Find where the given text appears and provide that cell's center as [X, Y] coordinate. 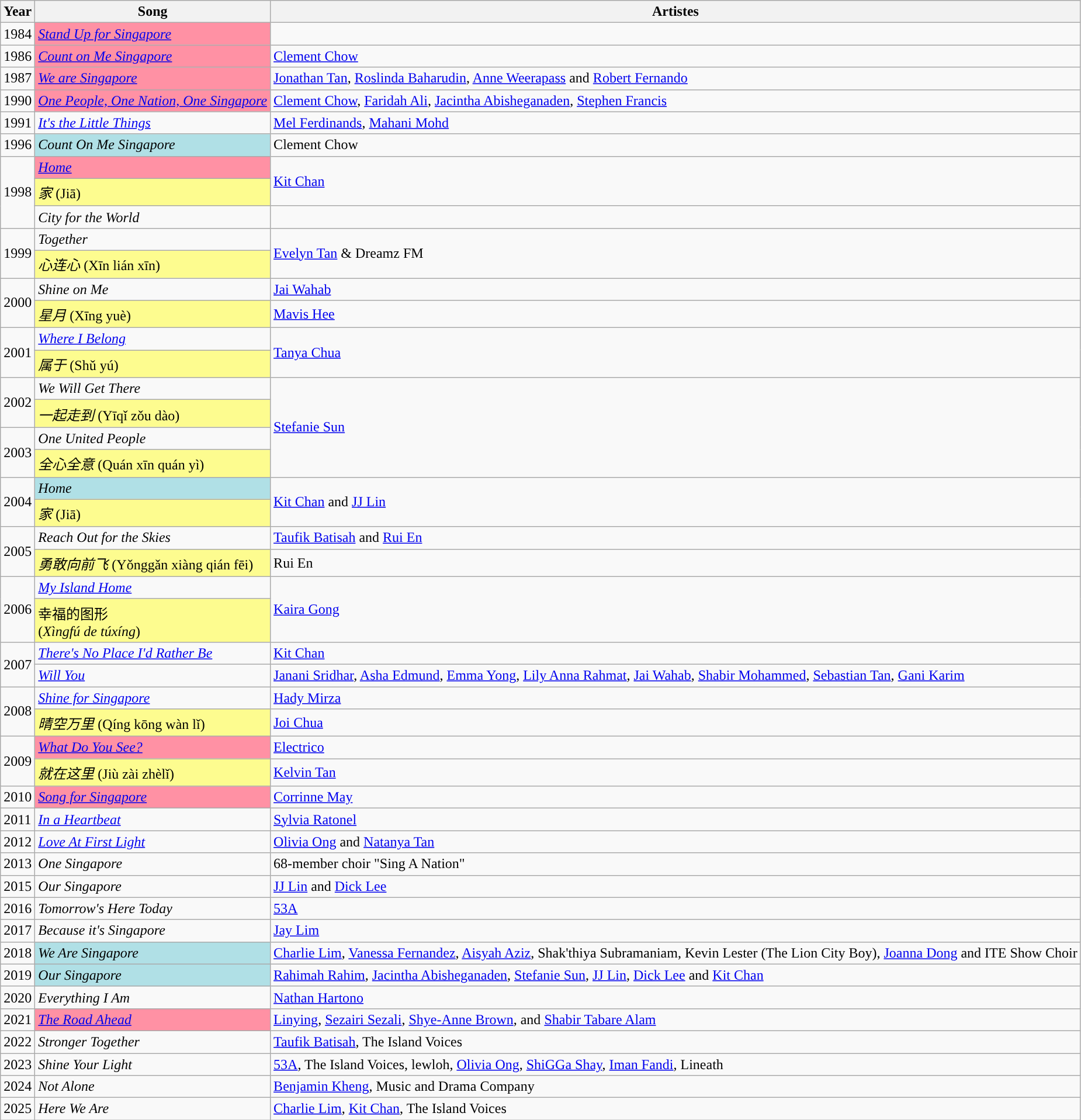
Olivia Ong and Natanya Tan [675, 842]
Stand Up for Singapore [153, 34]
2016 [18, 908]
2019 [18, 975]
Charlie Lim, Kit Chan, The Island Voices [675, 1109]
2003 [18, 452]
Because it's Singapore [153, 931]
There's No Place I'd Rather Be [153, 653]
1987 [18, 78]
1986 [18, 56]
2023 [18, 1064]
Kit Chan and JJ Lin [675, 502]
Shine on Me [153, 289]
Here We Are [153, 1109]
Nathan Hartono [675, 997]
2012 [18, 842]
心连心 (Xīn lián xīn) [153, 264]
Sylvia Ratonel [675, 820]
星月 (Xīng yuè) [153, 314]
1998 [18, 192]
Where I Belong [153, 339]
Tanya Chua [675, 353]
What Do You See? [153, 748]
1984 [18, 34]
Hady Mirza [675, 697]
One People, One Nation, One Singapore [153, 101]
2005 [18, 552]
Year [18, 12]
Jai Wahab [675, 289]
Tomorrow's Here Today [153, 908]
Song [153, 12]
2000 [18, 303]
City for the World [153, 217]
2002 [18, 402]
Janani Sridhar, Asha Edmund, Emma Yong, Lily Anna Rahmat, Jai Wahab, Shabir Mohammed, Sebastian Tan, Gani Karim [675, 675]
2022 [18, 1042]
Rahimah Rahim, Jacintha Abisheganaden, Stefanie Sun, JJ Lin, Dick Lee and Kit Chan [675, 975]
Mavis Hee [675, 314]
Jay Lim [675, 931]
Rui En [675, 562]
2013 [18, 864]
JJ Lin and Dick Lee [675, 886]
Kaira Gong [675, 609]
It's the Little Things [153, 123]
One Singapore [153, 864]
The Road Ahead [153, 1019]
Kelvin Tan [675, 773]
68-member choir "Sing A Nation" [675, 864]
1991 [18, 123]
幸福的图形(Xìngfú de túxíng) [153, 620]
Count on Me Singapore [153, 56]
2015 [18, 886]
Evelyn Tan & Dreamz FM [675, 253]
Charlie Lim, Vanessa Fernandez, Aisyah Aziz, Shak'thiya Subramaniam, Kevin Lester (The Lion City Boy), Joanna Dong and ITE Show Choir [675, 953]
2021 [18, 1019]
2001 [18, 353]
属于 (Shǔ yú) [153, 364]
My Island Home [153, 587]
2004 [18, 502]
53A [675, 908]
2025 [18, 1109]
勇敢向前飞 (Yǒnggǎn xiàng qián fēi) [153, 562]
Reach Out for the Skies [153, 538]
One United People [153, 438]
2010 [18, 797]
1996 [18, 145]
Not Alone [153, 1087]
Stronger Together [153, 1042]
Everything I Am [153, 997]
Joi Chua [675, 723]
Linying, Sezairi Sezali, Shye-Anne Brown, and Shabir Tabare Alam [675, 1019]
Count On Me Singapore [153, 145]
2006 [18, 609]
晴空万里 (Qíng kōng wàn lǐ) [153, 723]
1999 [18, 253]
Mel Ferdinands, Mahani Mohd [675, 123]
1990 [18, 101]
2009 [18, 761]
2018 [18, 953]
Clement Chow, Faridah Ali, Jacintha Abisheganaden, Stephen Francis [675, 101]
Song for Singapore [153, 797]
Shine for Singapore [153, 697]
2024 [18, 1087]
Corrinne May [675, 797]
Will You [153, 675]
Together [153, 239]
We Are Singapore [153, 953]
Benjamin Kheng, Music and Drama Company [675, 1087]
Love At First Light [153, 842]
就在这里 (Jiù zài zhèlǐ) [153, 773]
2011 [18, 820]
Taufik Batisah, The Island Voices [675, 1042]
2017 [18, 931]
Taufik Batisah and Rui En [675, 538]
Electrico [675, 748]
全心全意 (Quán xīn quán yì) [153, 463]
In a Heartbeat [153, 820]
2008 [18, 711]
一起走到 (Yīqǐ zǒu dào) [153, 414]
2007 [18, 664]
Stefanie Sun [675, 427]
We Will Get There [153, 389]
Shine Your Light [153, 1064]
53A, The Island Voices, lewloh, Olivia Ong, ShiGGa Shay, Iman Fandi, Lineath [675, 1064]
Jonathan Tan, Roslinda Baharudin, Anne Weerapass and Robert Fernando [675, 78]
Artistes [675, 12]
We are Singapore [153, 78]
2020 [18, 997]
